Return the [X, Y] coordinate for the center point of the cell that contains the specified text.  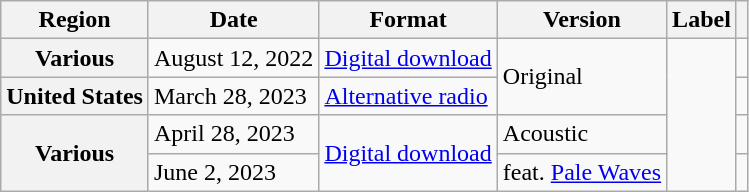
June 2, 2023 [233, 172]
Original [582, 77]
Label [702, 20]
United States [75, 96]
Format [408, 20]
Version [582, 20]
Date [233, 20]
August 12, 2022 [233, 58]
Region [75, 20]
April 28, 2023 [233, 134]
March 28, 2023 [233, 96]
Alternative radio [408, 96]
Acoustic [582, 134]
feat. Pale Waves [582, 172]
